For the text-containing cell, return its midpoint in [x, y] coordinate format. 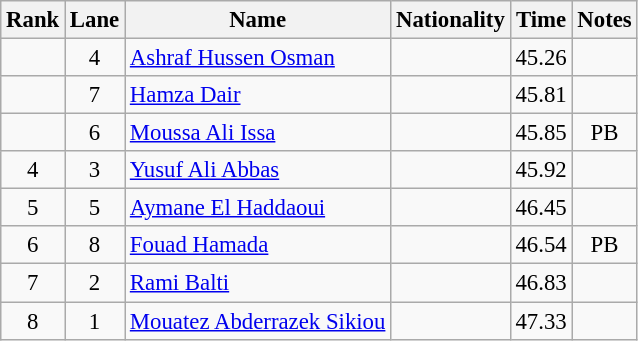
Yusuf Ali Abbas [258, 170]
Lane [95, 20]
Ashraf Hussen Osman [258, 58]
Rami Balti [258, 283]
46.54 [541, 245]
Rank [33, 20]
45.85 [541, 133]
Aymane El Haddaoui [258, 208]
1 [95, 321]
Time [541, 20]
46.45 [541, 208]
Nationality [450, 20]
46.83 [541, 283]
3 [95, 170]
45.81 [541, 95]
Fouad Hamada [258, 245]
Mouatez Abderrazek Sikiou [258, 321]
Notes [604, 20]
45.92 [541, 170]
2 [95, 283]
Hamza Dair [258, 95]
Name [258, 20]
45.26 [541, 58]
Moussa Ali Issa [258, 133]
47.33 [541, 321]
